Extract the [X, Y] coordinate from the center of the cell holding the provided text.  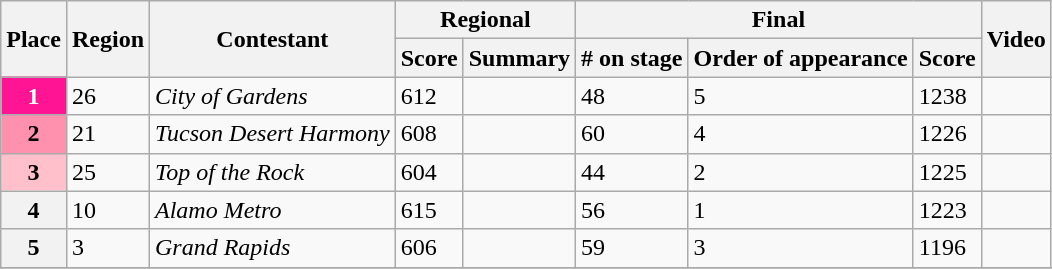
60 [632, 134]
Final [779, 20]
44 [632, 172]
Video [1016, 39]
21 [108, 134]
1226 [947, 134]
Order of appearance [800, 58]
26 [108, 96]
1196 [947, 248]
Place [34, 39]
City of Gardens [273, 96]
Region [108, 39]
606 [429, 248]
Regional [485, 20]
# on stage [632, 58]
604 [429, 172]
10 [108, 210]
Grand Rapids [273, 248]
1225 [947, 172]
56 [632, 210]
59 [632, 248]
Contestant [273, 39]
Top of the Rock [273, 172]
Summary [519, 58]
Tucson Desert Harmony [273, 134]
612 [429, 96]
615 [429, 210]
1223 [947, 210]
1238 [947, 96]
608 [429, 134]
48 [632, 96]
25 [108, 172]
Alamo Metro [273, 210]
